Locate the cell with the specified text and output its [x, y] center coordinate. 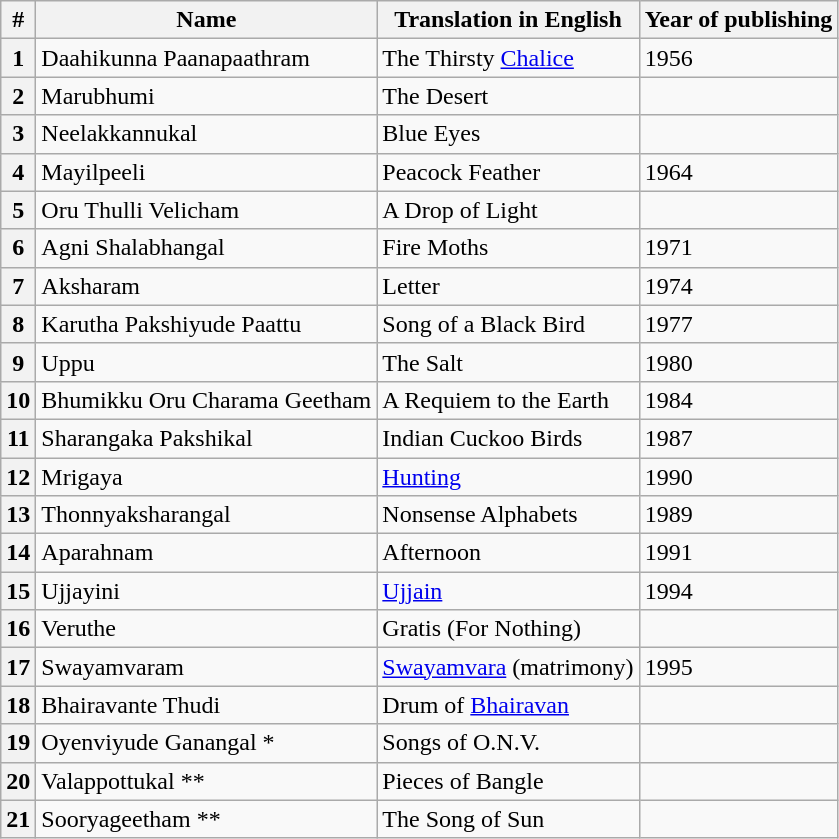
Swayamvara (matrimony) [508, 667]
1956 [738, 58]
Bhumikku Oru Charama Geetham [206, 400]
The Thirsty Chalice [508, 58]
4 [18, 172]
1 [18, 58]
19 [18, 743]
12 [18, 477]
A Drop of Light [508, 210]
The Desert [508, 96]
9 [18, 362]
Veruthe [206, 629]
Bhairavante Thudi [206, 705]
21 [18, 819]
1990 [738, 477]
1995 [738, 667]
1987 [738, 438]
5 [18, 210]
Oru Thulli Velicham [206, 210]
Karutha Pakshiyude Paattu [206, 324]
17 [18, 667]
1991 [738, 553]
Ujjain [508, 591]
Marubhumi [206, 96]
6 [18, 248]
Oyenviyude Ganangal * [206, 743]
15 [18, 591]
Afternoon [508, 553]
20 [18, 781]
Letter [508, 286]
14 [18, 553]
Sharangaka Pakshikal [206, 438]
11 [18, 438]
7 [18, 286]
1974 [738, 286]
Drum of Bhairavan [508, 705]
18 [18, 705]
Uppu [206, 362]
10 [18, 400]
Gratis (For Nothing) [508, 629]
Swayamvaram [206, 667]
1994 [738, 591]
1984 [738, 400]
Hunting [508, 477]
Aparahnam [206, 553]
Fire Moths [508, 248]
Agni Shalabhangal [206, 248]
A Requiem to the Earth [508, 400]
8 [18, 324]
Peacock Feather [508, 172]
13 [18, 515]
Songs of O.N.V. [508, 743]
3 [18, 134]
The Salt [508, 362]
Nonsense Alphabets [508, 515]
Blue Eyes [508, 134]
Pieces of Bangle [508, 781]
Thonnyaksharangal [206, 515]
1977 [738, 324]
1971 [738, 248]
Neelakkannukal [206, 134]
Indian Cuckoo Birds [508, 438]
Aksharam [206, 286]
2 [18, 96]
Daahikunna Paanapaathram [206, 58]
1989 [738, 515]
Mrigaya [206, 477]
Valappottukal ** [206, 781]
Mayilpeeli [206, 172]
Sooryageetham ** [206, 819]
Song of a Black Bird [508, 324]
# [18, 20]
Translation in English [508, 20]
1980 [738, 362]
1964 [738, 172]
Ujjayini [206, 591]
Year of publishing [738, 20]
16 [18, 629]
The Song of Sun [508, 819]
Name [206, 20]
